Detect which cell encompasses the target text, then output its [X, Y] center coordinate. 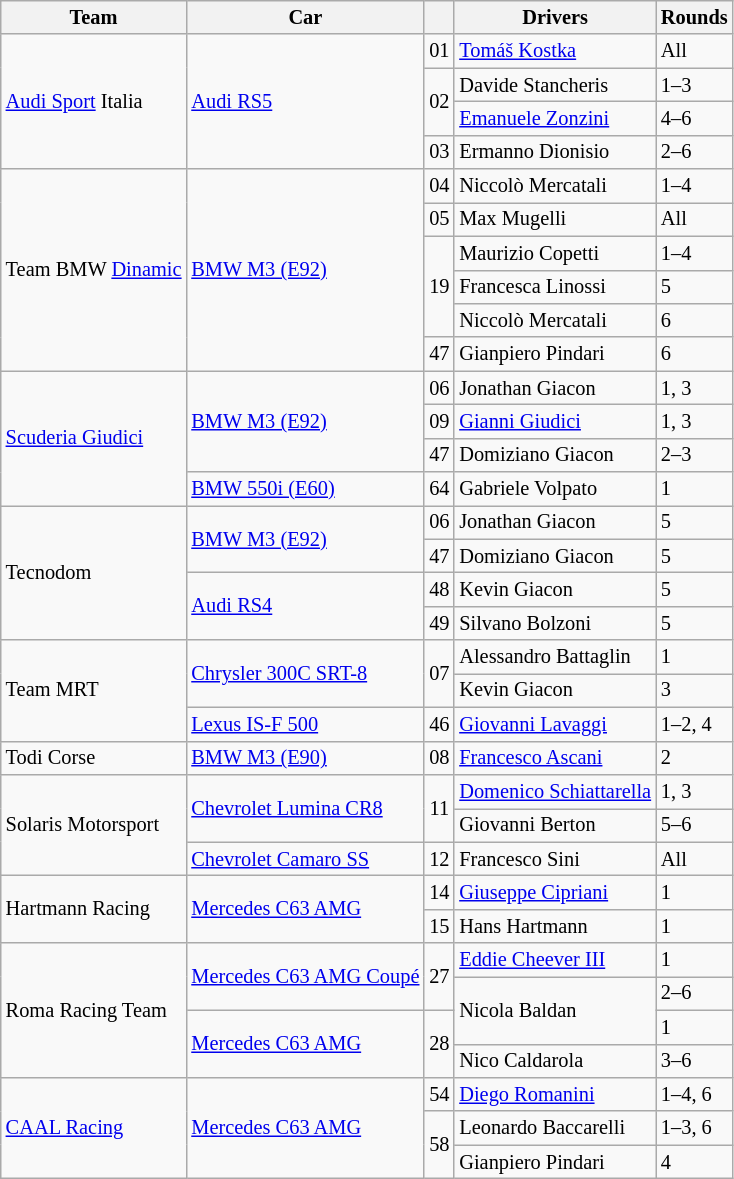
1–4, 6 [694, 1094]
1–3 [694, 85]
Audi RS4 [305, 606]
14 [439, 892]
04 [439, 186]
48 [439, 589]
Giuseppe Cipriani [555, 892]
12 [439, 859]
01 [439, 51]
27 [439, 976]
Chevrolet Lumina CR8 [305, 808]
11 [439, 808]
46 [439, 724]
Eddie Cheever III [555, 960]
5–6 [694, 825]
19 [439, 286]
2–3 [694, 455]
Todi Corse [94, 758]
Tecnodom [94, 572]
Ermanno Dionisio [555, 152]
15 [439, 926]
BMW 550i (E60) [305, 489]
Francesco Ascani [555, 758]
Davide Stancheris [555, 85]
CAAL Racing [94, 1128]
Roma Racing Team [94, 1010]
09 [439, 421]
Team MRT [94, 690]
4–6 [694, 118]
2 [694, 758]
54 [439, 1094]
07 [439, 674]
05 [439, 219]
3–6 [694, 1061]
Emanuele Zonzini [555, 118]
Rounds [694, 17]
Francesco Sini [555, 859]
Audi Sport Italia [94, 102]
08 [439, 758]
Nico Caldarola [555, 1061]
Chrysler 300C SRT-8 [305, 674]
Gabriele Volpato [555, 489]
1–3, 6 [694, 1128]
4 [694, 1162]
3 [694, 690]
Scuderia Giudici [94, 438]
Leonardo Baccarelli [555, 1128]
Drivers [555, 17]
Domenico Schiattarella [555, 791]
Francesca Linossi [555, 287]
Hans Hartmann [555, 926]
Nicola Baldan [555, 1010]
Gianni Giudici [555, 421]
Tomáš Kostka [555, 51]
Giovanni Berton [555, 825]
64 [439, 489]
1–2, 4 [694, 724]
49 [439, 623]
Solaris Motorsport [94, 824]
Maurizio Copetti [555, 253]
Car [305, 17]
28 [439, 1044]
Mercedes C63 AMG Coupé [305, 976]
Max Mugelli [555, 219]
Audi RS5 [305, 102]
03 [439, 152]
Chevrolet Camaro SS [305, 859]
02 [439, 102]
BMW M3 (E90) [305, 758]
Team [94, 17]
Silvano Bolzoni [555, 623]
Giovanni Lavaggi [555, 724]
Hartmann Racing [94, 908]
Team BMW Dinamic [94, 270]
Alessandro Battaglin [555, 657]
Diego Romanini [555, 1094]
58 [439, 1144]
Lexus IS-F 500 [305, 724]
